Output the (X, Y) coordinate of the center of the cell containing the given text.  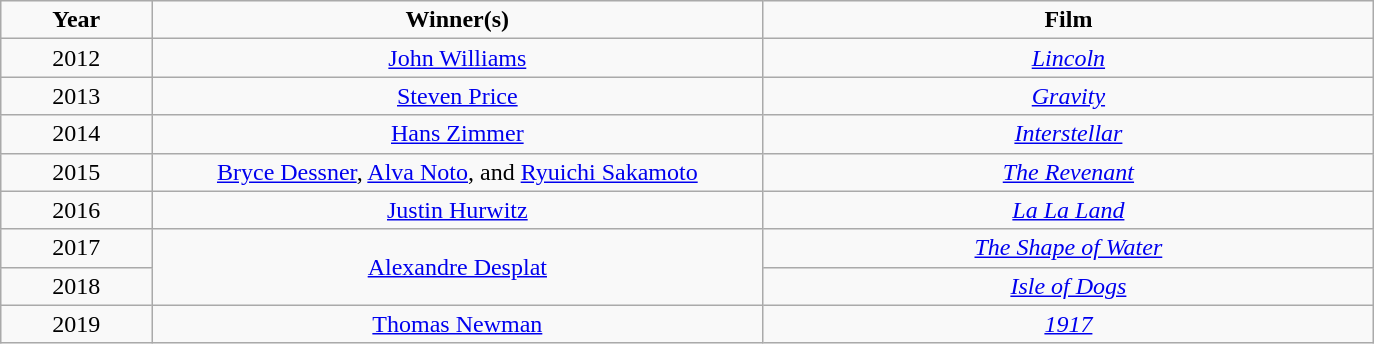
Film (1068, 20)
Bryce Dessner, Alva Noto, and Ryuichi Sakamoto (458, 172)
2019 (76, 324)
The Revenant (1068, 172)
2016 (76, 210)
1917 (1068, 324)
2013 (76, 96)
Year (76, 20)
Alexandre Desplat (458, 267)
Winner(s) (458, 20)
Steven Price (458, 96)
Gravity (1068, 96)
Hans Zimmer (458, 134)
Isle of Dogs (1068, 286)
Interstellar (1068, 134)
Justin Hurwitz (458, 210)
2017 (76, 248)
2018 (76, 286)
La La Land (1068, 210)
2015 (76, 172)
Lincoln (1068, 58)
2012 (76, 58)
2014 (76, 134)
John Williams (458, 58)
The Shape of Water (1068, 248)
Thomas Newman (458, 324)
